Identify which cell holds the provided text, then report its [x, y] central coordinate. 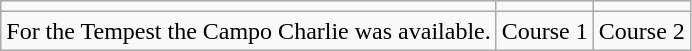
Course 2 [642, 31]
For the Tempest the Campo Charlie was available. [248, 31]
Course 1 [544, 31]
